Scan for the cell matching the given text and deliver its (x, y) coordinate at center. 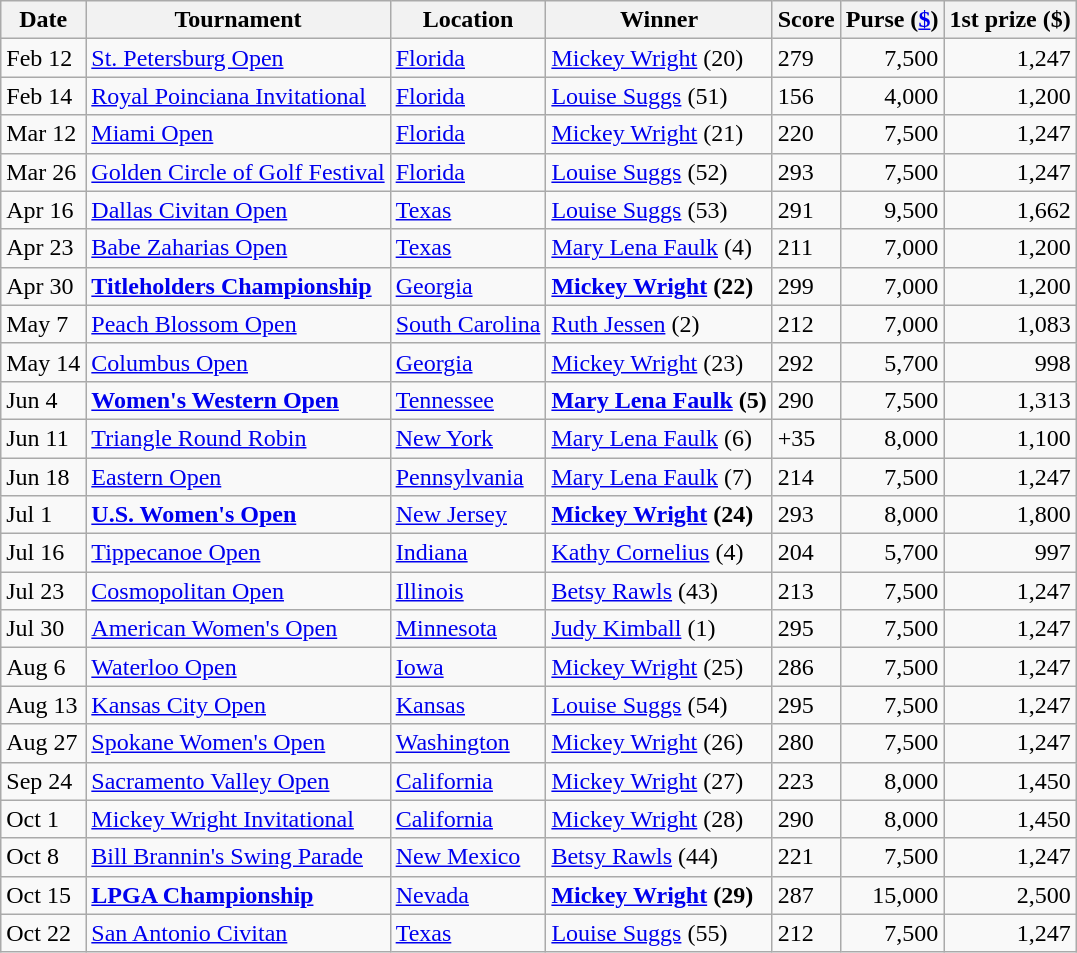
Pennsylvania (468, 477)
Dallas Civitan Open (238, 210)
New Mexico (468, 857)
+35 (806, 438)
Women's Western Open (238, 400)
1,800 (1010, 515)
280 (806, 743)
299 (806, 286)
Ruth Jessen (2) (659, 324)
Columbus Open (238, 362)
Winner (659, 20)
Mickey Wright (25) (659, 667)
Louise Suggs (53) (659, 210)
286 (806, 667)
2,500 (1010, 895)
Judy Kimball (1) (659, 629)
American Women's Open (238, 629)
Aug 27 (44, 743)
Eastern Open (238, 477)
Nevada (468, 895)
Louise Suggs (51) (659, 96)
Oct 15 (44, 895)
Betsy Rawls (43) (659, 591)
221 (806, 857)
Bill Brannin's Swing Parade (238, 857)
287 (806, 895)
Louise Suggs (52) (659, 172)
204 (806, 553)
156 (806, 96)
9,500 (892, 210)
LPGA Championship (238, 895)
May 14 (44, 362)
214 (806, 477)
Location (468, 20)
Apr 16 (44, 210)
279 (806, 58)
Mickey Wright (23) (659, 362)
Tippecanoe Open (238, 553)
223 (806, 781)
Apr 23 (44, 248)
220 (806, 134)
Mar 26 (44, 172)
Golden Circle of Golf Festival (238, 172)
Kathy Cornelius (4) (659, 553)
Cosmopolitan Open (238, 591)
Triangle Round Robin (238, 438)
Jul 30 (44, 629)
Date (44, 20)
4,000 (892, 96)
Sep 24 (44, 781)
Titleholders Championship (238, 286)
Mickey Wright (27) (659, 781)
1,083 (1010, 324)
15,000 (892, 895)
Washington (468, 743)
New Jersey (468, 515)
South Carolina (468, 324)
Tournament (238, 20)
Aug 6 (44, 667)
Iowa (468, 667)
211 (806, 248)
Oct 8 (44, 857)
Oct 22 (44, 933)
213 (806, 591)
May 7 (44, 324)
Minnesota (468, 629)
Jun 11 (44, 438)
Oct 1 (44, 819)
997 (1010, 553)
Mickey Wright Invitational (238, 819)
Purse ($) (892, 20)
Tennessee (468, 400)
998 (1010, 362)
San Antonio Civitan (238, 933)
Mickey Wright (21) (659, 134)
Mickey Wright (22) (659, 286)
1,313 (1010, 400)
1st prize ($) (1010, 20)
1,100 (1010, 438)
292 (806, 362)
Jun 4 (44, 400)
Louise Suggs (54) (659, 705)
Jul 16 (44, 553)
Kansas City Open (238, 705)
Mickey Wright (28) (659, 819)
Mary Lena Faulk (5) (659, 400)
Louise Suggs (55) (659, 933)
Jun 18 (44, 477)
Mickey Wright (20) (659, 58)
Score (806, 20)
Sacramento Valley Open (238, 781)
Peach Blossom Open (238, 324)
Jul 23 (44, 591)
Mary Lena Faulk (6) (659, 438)
1,662 (1010, 210)
New York (468, 438)
Mary Lena Faulk (7) (659, 477)
Waterloo Open (238, 667)
Mar 12 (44, 134)
Aug 13 (44, 705)
291 (806, 210)
Kansas (468, 705)
Babe Zaharias Open (238, 248)
Spokane Women's Open (238, 743)
Feb 12 (44, 58)
Betsy Rawls (44) (659, 857)
Illinois (468, 591)
Apr 30 (44, 286)
Miami Open (238, 134)
Mickey Wright (29) (659, 895)
Mickey Wright (24) (659, 515)
Indiana (468, 553)
St. Petersburg Open (238, 58)
Feb 14 (44, 96)
Mickey Wright (26) (659, 743)
Jul 1 (44, 515)
Mary Lena Faulk (4) (659, 248)
Royal Poinciana Invitational (238, 96)
U.S. Women's Open (238, 515)
